Capture the cell that displays the provided text and extract its (x, y) central coordinate. 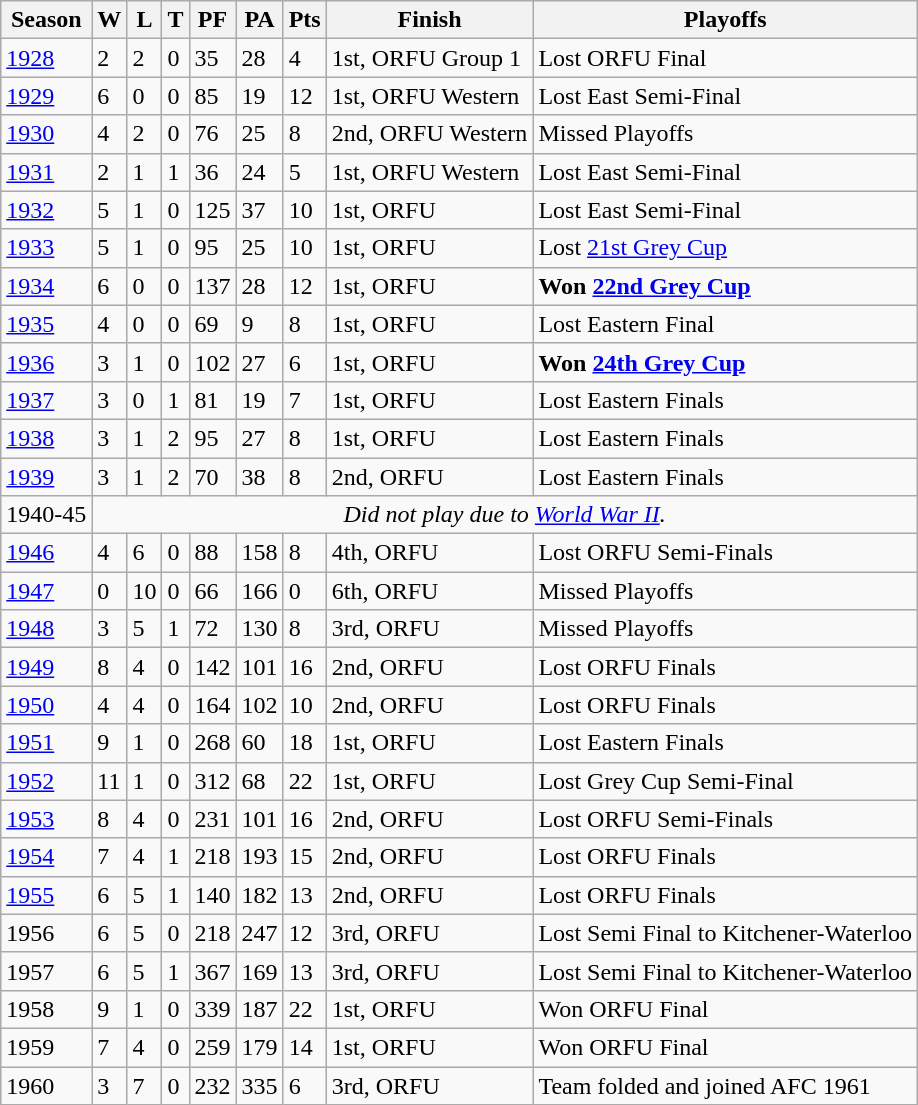
140 (212, 895)
Lost ORFU Final (726, 58)
166 (260, 591)
6th, ORFU (430, 591)
36 (212, 172)
1955 (46, 895)
130 (260, 629)
18 (304, 743)
1952 (46, 781)
24 (260, 172)
4th, ORFU (430, 553)
1930 (46, 134)
169 (260, 971)
T (176, 20)
335 (260, 1085)
1950 (46, 705)
247 (260, 933)
1928 (46, 58)
125 (212, 210)
Season (46, 20)
142 (212, 667)
1947 (46, 591)
1933 (46, 248)
1940-45 (46, 515)
Did not play due to World War II. (505, 515)
PF (212, 20)
1948 (46, 629)
231 (212, 819)
182 (260, 895)
85 (212, 96)
259 (212, 1047)
14 (304, 1047)
367 (212, 971)
158 (260, 553)
1936 (46, 362)
1951 (46, 743)
Won 22nd Grey Cup (726, 286)
1959 (46, 1047)
1929 (46, 96)
1st, ORFU Group 1 (430, 58)
72 (212, 629)
11 (110, 781)
339 (212, 1009)
1935 (46, 324)
Lost 21st Grey Cup (726, 248)
1939 (46, 477)
2nd, ORFU Western (430, 134)
312 (212, 781)
PA (260, 20)
66 (212, 591)
88 (212, 553)
1960 (46, 1085)
1958 (46, 1009)
Finish (430, 20)
1934 (46, 286)
Won 24th Grey Cup (726, 362)
1946 (46, 553)
Team folded and joined AFC 1961 (726, 1085)
1938 (46, 438)
38 (260, 477)
Playoffs (726, 20)
Lost Grey Cup Semi-Final (726, 781)
1949 (46, 667)
1957 (46, 971)
137 (212, 286)
1937 (46, 400)
232 (212, 1085)
81 (212, 400)
1932 (46, 210)
1954 (46, 857)
1956 (46, 933)
1953 (46, 819)
69 (212, 324)
68 (260, 781)
Pts (304, 20)
187 (260, 1009)
35 (212, 58)
193 (260, 857)
179 (260, 1047)
76 (212, 134)
W (110, 20)
164 (212, 705)
1931 (46, 172)
L (144, 20)
15 (304, 857)
Lost Eastern Final (726, 324)
268 (212, 743)
70 (212, 477)
60 (260, 743)
37 (260, 210)
